Determine the (x, y) coordinate at the center of the cell enclosing the given text.  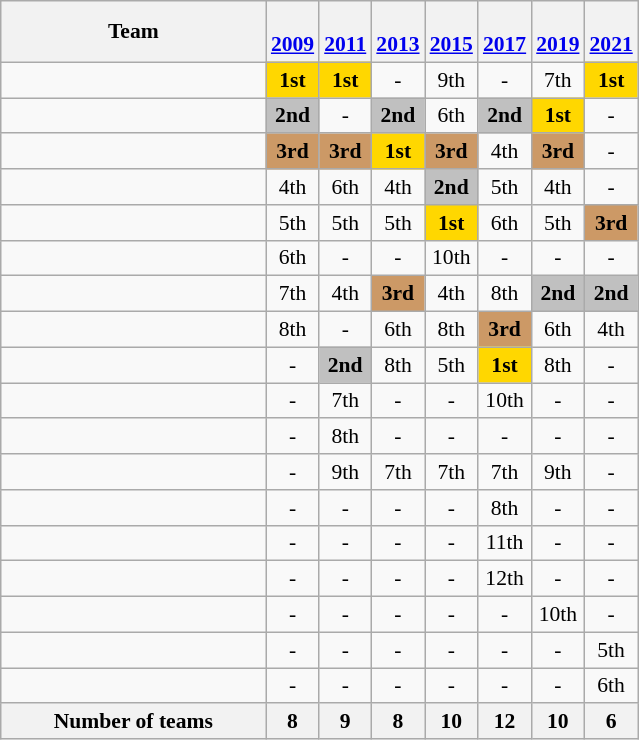
2009 (292, 32)
Team (134, 32)
2019 (558, 32)
2013 (398, 32)
12th (504, 579)
2017 (504, 32)
9 (345, 722)
Number of teams (134, 722)
2011 (345, 32)
12 (504, 722)
2015 (452, 32)
11th (504, 543)
6 (610, 722)
2021 (610, 32)
